Detect which cell encompasses the target text, then output its [X, Y] center coordinate. 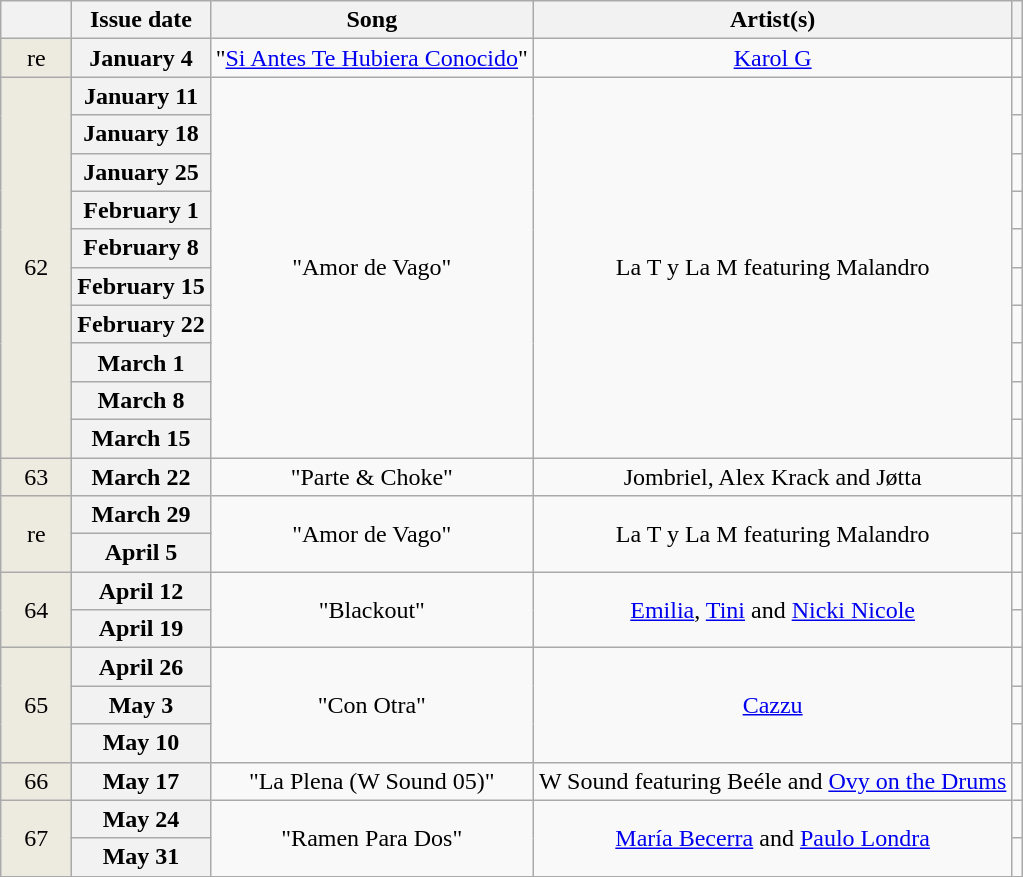
"Blackout" [372, 610]
April 26 [141, 667]
67 [36, 838]
Emilia, Tini and Nicki Nicole [772, 610]
"Parte & Choke" [372, 477]
W Sound featuring Beéle and Ovy on the Drums [772, 781]
February 22 [141, 324]
May 3 [141, 705]
May 17 [141, 781]
April 19 [141, 629]
"Ramen Para Dos" [372, 838]
64 [36, 610]
Artist(s) [772, 20]
March 29 [141, 515]
April 12 [141, 591]
Karol G [772, 58]
Jombriel, Alex Krack and Jøtta [772, 477]
Song [372, 20]
April 5 [141, 553]
May 31 [141, 857]
January 25 [141, 172]
"Si Antes Te Hubiera Conocido" [372, 58]
February 8 [141, 248]
February 1 [141, 210]
March 8 [141, 400]
"Con Otra" [372, 705]
March 1 [141, 362]
65 [36, 705]
January 4 [141, 58]
March 22 [141, 477]
January 11 [141, 96]
63 [36, 477]
María Becerra and Paulo Londra [772, 838]
Cazzu [772, 705]
May 24 [141, 819]
February 15 [141, 286]
"La Plena (W Sound 05)" [372, 781]
May 10 [141, 743]
Issue date [141, 20]
62 [36, 268]
March 15 [141, 438]
January 18 [141, 134]
66 [36, 781]
